Detect which cell encompasses the target text, then output its (x, y) center coordinate. 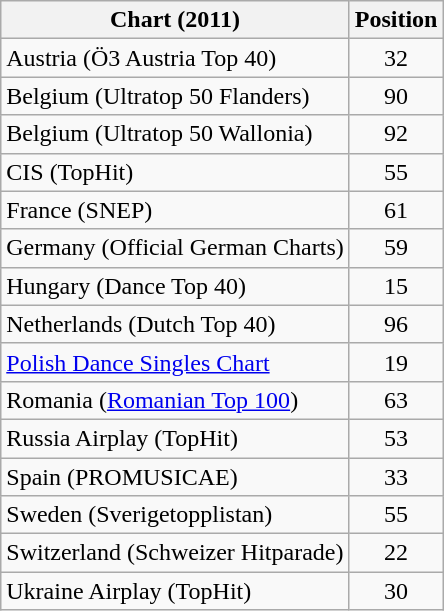
Switzerland (Schweizer Hitparade) (175, 553)
32 (396, 58)
Ukraine Airplay (TopHit) (175, 591)
Romania (Romanian Top 100) (175, 400)
63 (396, 400)
Austria (Ö3 Austria Top 40) (175, 58)
Position (396, 20)
Russia Airplay (TopHit) (175, 438)
19 (396, 362)
Netherlands (Dutch Top 40) (175, 324)
Spain (PROMUSICAE) (175, 477)
61 (396, 210)
Belgium (Ultratop 50 Wallonia) (175, 134)
Polish Dance Singles Chart (175, 362)
15 (396, 286)
France (SNEP) (175, 210)
96 (396, 324)
Chart (2011) (175, 20)
33 (396, 477)
59 (396, 248)
30 (396, 591)
Germany (Official German Charts) (175, 248)
Belgium (Ultratop 50 Flanders) (175, 96)
90 (396, 96)
CIS (TopHit) (175, 172)
Sweden (Sverigetopplistan) (175, 515)
92 (396, 134)
22 (396, 553)
53 (396, 438)
Hungary (Dance Top 40) (175, 286)
